Return [X, Y] of the center of cell containing provided text 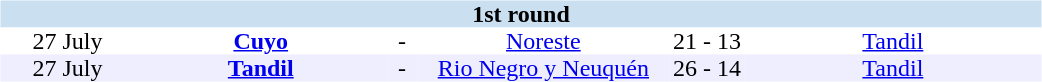
Noreste [544, 42]
1st round [520, 14]
Cuyo [260, 42]
21 - 13 [707, 42]
26 - 14 [707, 68]
Rio Negro y Neuquén [544, 68]
